Locate the cell with the specified text and output its (X, Y) center coordinate. 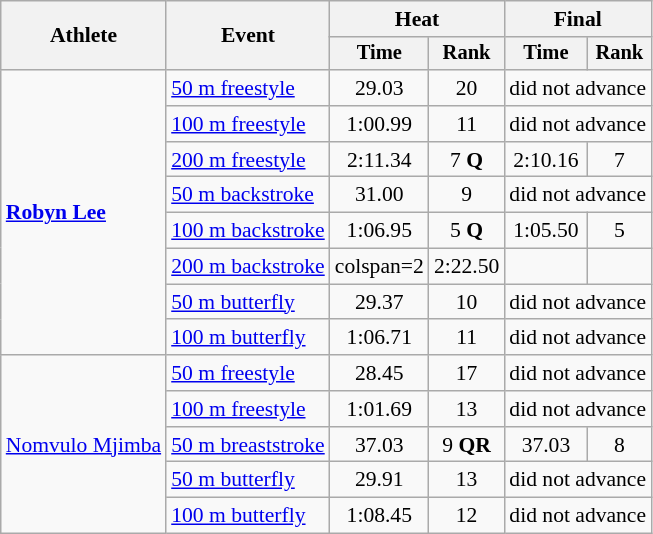
colspan=2 (380, 267)
100 m backstroke (248, 231)
1:00.99 (380, 124)
9 (466, 195)
9 QR (466, 445)
20 (466, 88)
200 m freestyle (248, 160)
Final (578, 19)
5 Q (466, 231)
1:08.45 (380, 516)
2:11.34 (380, 160)
200 m backstroke (248, 267)
1:06.95 (380, 231)
Heat (418, 19)
7 Q (466, 160)
1:05.50 (546, 231)
12 (466, 516)
5 (620, 231)
8 (620, 445)
10 (466, 302)
Nomvulo Mjimba (84, 444)
Event (248, 36)
1:01.69 (380, 409)
1:06.71 (380, 338)
Robyn Lee (84, 212)
2:10.16 (546, 160)
17 (466, 373)
29.37 (380, 302)
50 m backstroke (248, 195)
28.45 (380, 373)
50 m breaststroke (248, 445)
7 (620, 160)
29.91 (380, 480)
29.03 (380, 88)
Athlete (84, 36)
2:22.50 (466, 267)
31.00 (380, 195)
